Return the (X, Y) coordinate for the center point of the cell that contains the specified text.  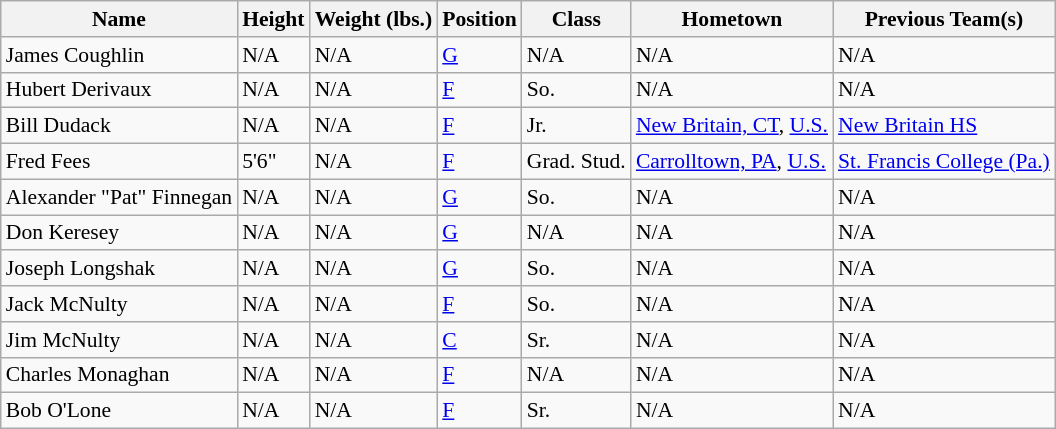
Joseph Longshak (119, 269)
Hubert Derivaux (119, 90)
Position (479, 19)
Fred Fees (119, 162)
Don Keresey (119, 233)
Jr. (576, 126)
Bill Dudack (119, 126)
Hometown (732, 19)
Jack McNulty (119, 304)
Previous Team(s) (944, 19)
Class (576, 19)
Carrolltown, PA, U.S. (732, 162)
Height (273, 19)
New Britain HS (944, 126)
Name (119, 19)
New Britain, CT, U.S. (732, 126)
James Coughlin (119, 55)
Charles Monaghan (119, 375)
Bob O'Lone (119, 411)
Jim McNulty (119, 340)
Weight (lbs.) (374, 19)
Alexander "Pat" Finnegan (119, 197)
St. Francis College (Pa.) (944, 162)
5'6" (273, 162)
Grad. Stud. (576, 162)
C (479, 340)
